Locate the cell with the specified text and output its [x, y] center coordinate. 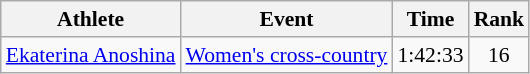
1:42:33 [430, 55]
Event [287, 19]
Ekaterina Anoshina [91, 55]
Athlete [91, 19]
Rank [500, 19]
16 [500, 55]
Women's cross-country [287, 55]
Time [430, 19]
